Provide the [x, y] coordinate of the cell's center where the given text is located.  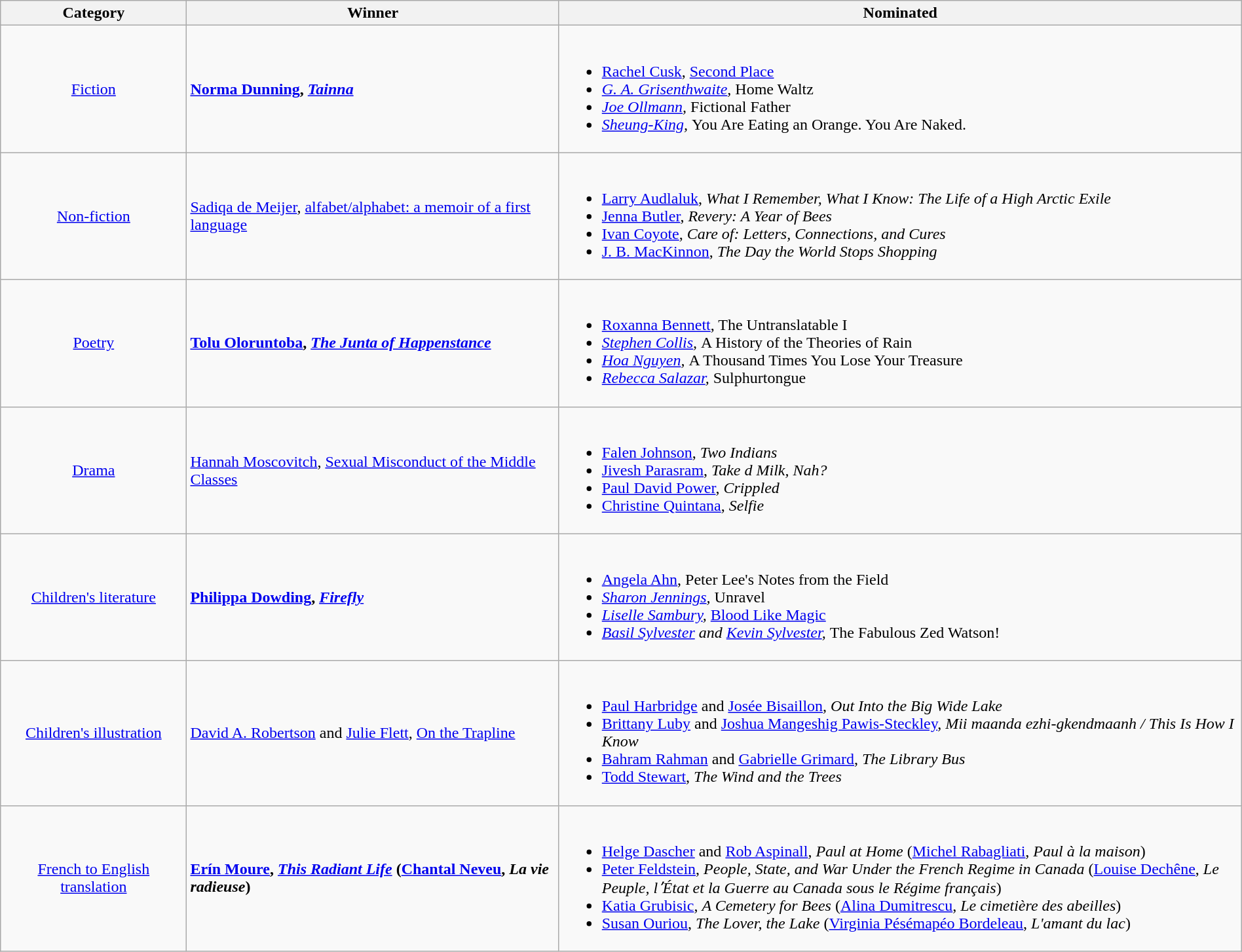
Poetry [94, 343]
Rachel Cusk, Second PlaceG. A. Grisenthwaite, Home WaltzJoe Ollmann, Fictional FatherSheung-King, You Are Eating an Orange. You Are Naked. [900, 89]
Winner [373, 13]
Fiction [94, 89]
Sadiqa de Meijer, alfabet/alphabet: a memoir of a first language [373, 216]
Philippa Dowding, Firefly [373, 597]
Hannah Moscovitch, Sexual Misconduct of the Middle Classes [373, 470]
Norma Dunning, Tainna [373, 89]
French to English translation [94, 879]
Category [94, 13]
Nominated [900, 13]
Children's literature [94, 597]
Tolu Oloruntoba, The Junta of Happenstance [373, 343]
Erín Moure, This Radiant Life (Chantal Neveu, La vie radieuse) [373, 879]
Children's illustration [94, 733]
Falen Johnson, Two IndiansJivesh Parasram, Take d Milk, Nah?Paul David Power, CrippledChristine Quintana, Selfie [900, 470]
Drama [94, 470]
Non-fiction [94, 216]
David A. Robertson and Julie Flett, On the Trapline [373, 733]
